Capture the cell that displays the provided text and extract its (X, Y) central coordinate. 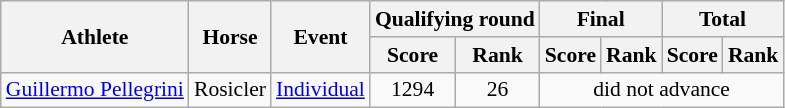
26 (497, 90)
Event (320, 36)
Athlete (95, 36)
Total (723, 19)
Final (601, 19)
Horse (230, 36)
Individual (320, 90)
Rosicler (230, 90)
1294 (412, 90)
did not advance (662, 90)
Qualifying round (455, 19)
Guillermo Pellegrini (95, 90)
